From the cell containing the given text, extract its center point as [X, Y] coordinate. 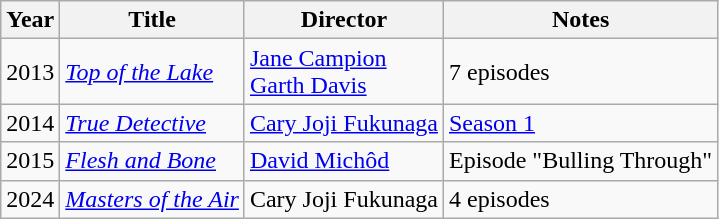
Episode "Bulling Through" [580, 161]
David Michôd [344, 161]
2015 [30, 161]
Jane CampionGarth Davis [344, 72]
Year [30, 20]
Season 1 [580, 123]
Flesh and Bone [152, 161]
Masters of the Air [152, 199]
4 episodes [580, 199]
2014 [30, 123]
2024 [30, 199]
Title [152, 20]
2013 [30, 72]
Top of the Lake [152, 72]
Director [344, 20]
True Detective [152, 123]
Notes [580, 20]
7 episodes [580, 72]
